Output the [x, y] coordinate of the center of the cell containing the given text.  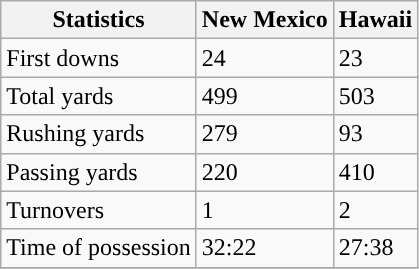
First downs [99, 58]
32:22 [264, 248]
220 [264, 172]
1 [264, 210]
Total yards [99, 96]
Passing yards [99, 172]
499 [264, 96]
New Mexico [264, 20]
27:38 [375, 248]
503 [375, 96]
Turnovers [99, 210]
Rushing yards [99, 134]
Hawaii [375, 20]
Statistics [99, 20]
24 [264, 58]
Time of possession [99, 248]
93 [375, 134]
23 [375, 58]
2 [375, 210]
279 [264, 134]
410 [375, 172]
